Output the (X, Y) coordinate of the center of the cell containing the given text.  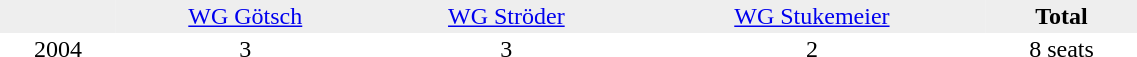
Total (1061, 16)
WG Ströder (506, 16)
WG Götsch (245, 16)
WG Stukemeier (812, 16)
